Provide the [x, y] coordinate of the cell's center where the given text is located.  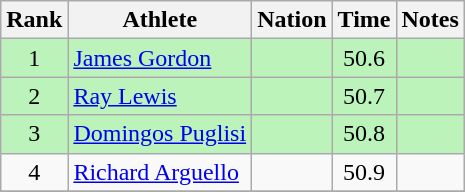
2 [34, 96]
4 [34, 172]
James Gordon [160, 58]
Ray Lewis [160, 96]
50.9 [364, 172]
Domingos Puglisi [160, 134]
Athlete [160, 20]
Nation [292, 20]
Time [364, 20]
1 [34, 58]
50.8 [364, 134]
Richard Arguello [160, 172]
3 [34, 134]
Notes [430, 20]
50.6 [364, 58]
50.7 [364, 96]
Rank [34, 20]
